Detect which cell encompasses the target text, then output its (X, Y) center coordinate. 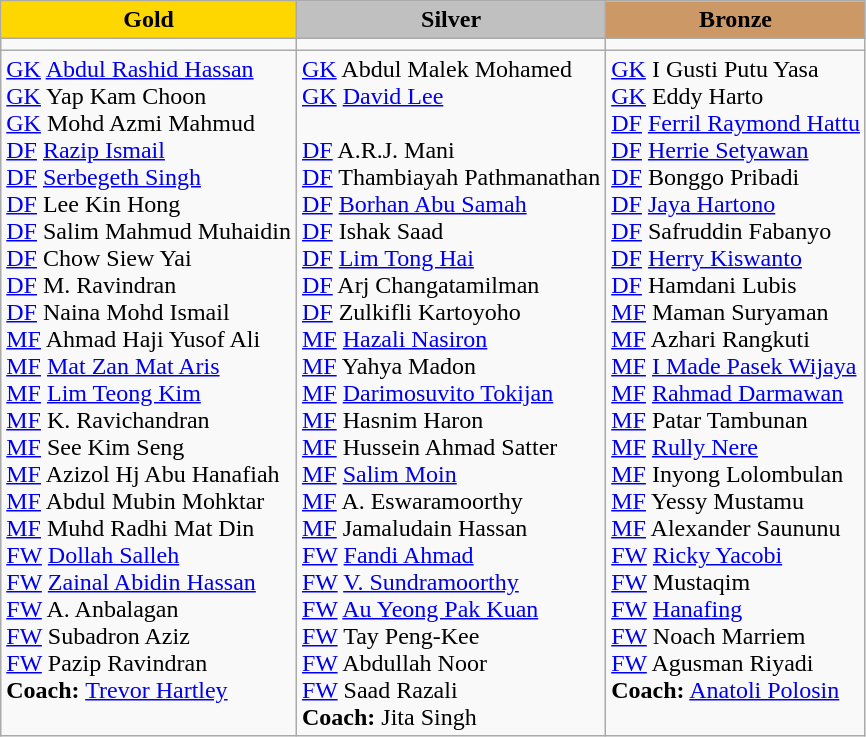
Bronze (736, 20)
Silver (450, 20)
Gold (149, 20)
